From the cell containing the given text, extract its center point as (x, y) coordinate. 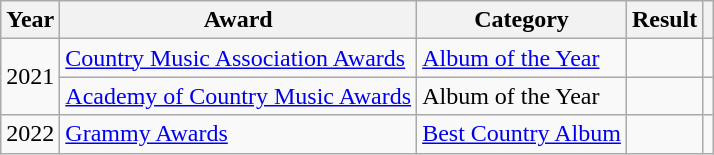
Academy of Country Music Awards (238, 96)
Year (30, 20)
Best Country Album (522, 134)
Result (664, 20)
2022 (30, 134)
Category (522, 20)
Country Music Association Awards (238, 58)
Award (238, 20)
Grammy Awards (238, 134)
2021 (30, 77)
